For the text-containing cell, return its midpoint in [X, Y] coordinate format. 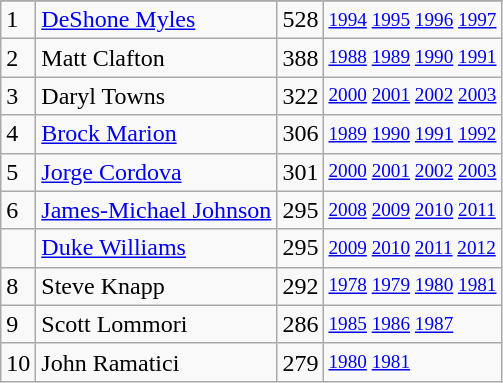
6 [18, 210]
DeShone Myles [156, 20]
James-Michael Johnson [156, 210]
3 [18, 96]
306 [300, 134]
528 [300, 20]
5 [18, 172]
8 [18, 286]
Duke Williams [156, 248]
286 [300, 324]
4 [18, 134]
Matt Clafton [156, 58]
2008 2009 2010 2011 [412, 210]
9 [18, 324]
2 [18, 58]
1988 1989 1990 1991 [412, 58]
292 [300, 286]
301 [300, 172]
Daryl Towns [156, 96]
Brock Marion [156, 134]
1978 1979 1980 1981 [412, 286]
Steve Knapp [156, 286]
1985 1986 1987 [412, 324]
1989 1990 1991 1992 [412, 134]
2009 2010 2011 2012 [412, 248]
1980 1981 [412, 362]
279 [300, 362]
1994 1995 1996 1997 [412, 20]
322 [300, 96]
388 [300, 58]
1 [18, 20]
Jorge Cordova [156, 172]
Scott Lommori [156, 324]
10 [18, 362]
John Ramatici [156, 362]
